Pinpoint the cell where the given text exists, returning its [x, y] midpoint coordinate. 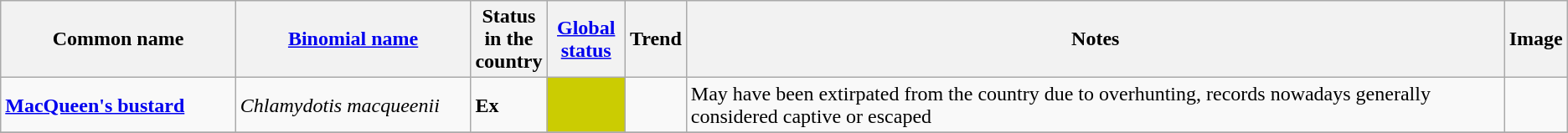
Notes [1096, 39]
Ex [509, 105]
Binomial name [353, 39]
Common name [119, 39]
May have been extirpated from the country due to overhunting, records nowadays generally considered captive or escaped [1096, 105]
Status in the country [509, 39]
Global status [586, 39]
MacQueen's bustard [119, 105]
Trend [655, 39]
Chlamydotis macqueenii [353, 105]
Image [1536, 39]
